Search for the cell housing the specified text and yield its (X, Y) center coordinate. 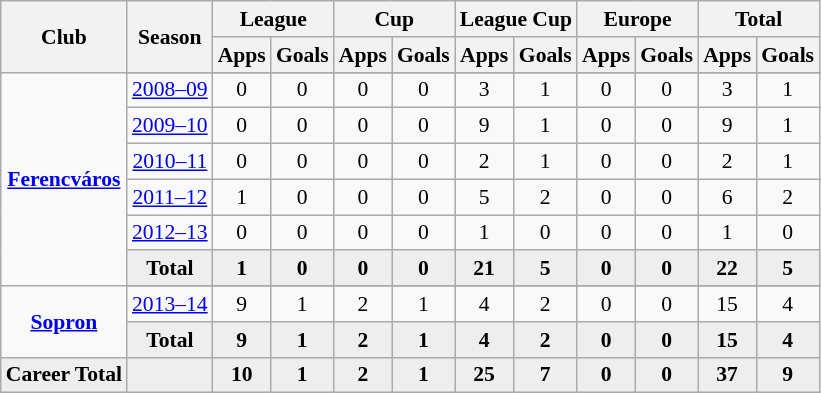
Ferencváros (64, 179)
22 (727, 269)
Season (170, 36)
Club (64, 36)
2010–11 (170, 162)
League (274, 19)
10 (242, 375)
2012–13 (170, 233)
2009–10 (170, 126)
Europe (638, 19)
2011–12 (170, 197)
Career Total (64, 375)
25 (484, 375)
7 (545, 375)
Cup (394, 19)
6 (727, 197)
2008–09 (170, 90)
Sopron (64, 322)
37 (727, 375)
2013–14 (170, 304)
League Cup (516, 19)
21 (484, 269)
